Output the [x, y] coordinate of the center of the cell containing the given text.  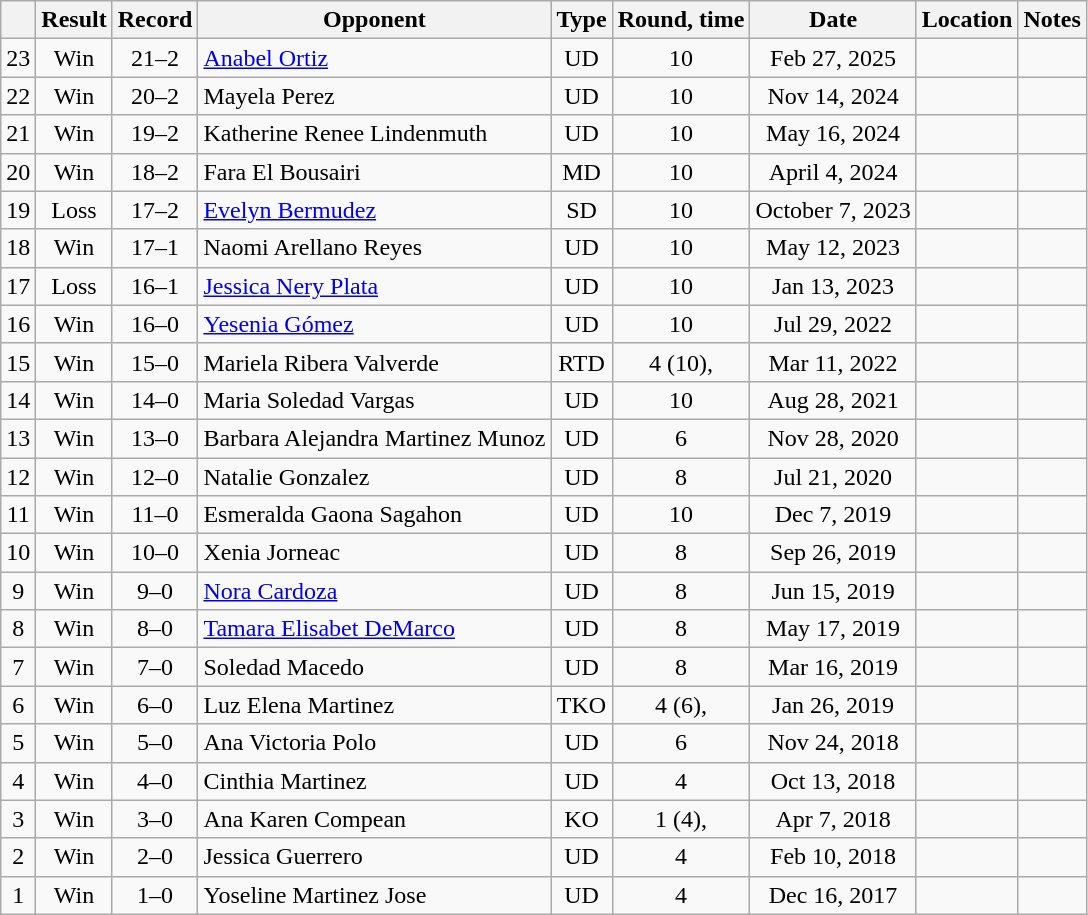
Mayela Perez [374, 96]
21–2 [155, 58]
Aug 28, 2021 [833, 400]
Dec 7, 2019 [833, 515]
Jan 26, 2019 [833, 705]
TKO [582, 705]
13 [18, 438]
Mariela Ribera Valverde [374, 362]
Evelyn Bermudez [374, 210]
20–2 [155, 96]
6–0 [155, 705]
7–0 [155, 667]
Mar 11, 2022 [833, 362]
RTD [582, 362]
13–0 [155, 438]
Fara El Bousairi [374, 172]
Nov 24, 2018 [833, 743]
Luz Elena Martinez [374, 705]
Feb 10, 2018 [833, 857]
4 (10), [681, 362]
MD [582, 172]
23 [18, 58]
5 [18, 743]
22 [18, 96]
9–0 [155, 591]
9 [18, 591]
8–0 [155, 629]
Round, time [681, 20]
Sep 26, 2019 [833, 553]
Yoseline Martinez Jose [374, 895]
7 [18, 667]
11–0 [155, 515]
Nora Cardoza [374, 591]
Cinthia Martinez [374, 781]
16–1 [155, 286]
KO [582, 819]
12 [18, 477]
Nov 14, 2024 [833, 96]
Tamara Elisabet DeMarco [374, 629]
2–0 [155, 857]
Soledad Macedo [374, 667]
May 12, 2023 [833, 248]
Mar 16, 2019 [833, 667]
SD [582, 210]
October 7, 2023 [833, 210]
4–0 [155, 781]
20 [18, 172]
May 16, 2024 [833, 134]
16 [18, 324]
Type [582, 20]
Ana Victoria Polo [374, 743]
1–0 [155, 895]
5–0 [155, 743]
Jessica Guerrero [374, 857]
17 [18, 286]
Nov 28, 2020 [833, 438]
Jessica Nery Plata [374, 286]
Jun 15, 2019 [833, 591]
12–0 [155, 477]
16–0 [155, 324]
Natalie Gonzalez [374, 477]
Jul 21, 2020 [833, 477]
April 4, 2024 [833, 172]
Apr 7, 2018 [833, 819]
Maria Soledad Vargas [374, 400]
Barbara Alejandra Martinez Munoz [374, 438]
May 17, 2019 [833, 629]
18–2 [155, 172]
Katherine Renee Lindenmuth [374, 134]
Jul 29, 2022 [833, 324]
15–0 [155, 362]
3 [18, 819]
Date [833, 20]
Anabel Ortiz [374, 58]
18 [18, 248]
14–0 [155, 400]
Oct 13, 2018 [833, 781]
1 [18, 895]
Feb 27, 2025 [833, 58]
Jan 13, 2023 [833, 286]
19–2 [155, 134]
Result [74, 20]
4 (6), [681, 705]
1 (4), [681, 819]
19 [18, 210]
Location [967, 20]
Xenia Jorneac [374, 553]
11 [18, 515]
Ana Karen Compean [374, 819]
17–1 [155, 248]
Record [155, 20]
2 [18, 857]
Dec 16, 2017 [833, 895]
10–0 [155, 553]
Yesenia Gómez [374, 324]
17–2 [155, 210]
Notes [1052, 20]
3–0 [155, 819]
Esmeralda Gaona Sagahon [374, 515]
15 [18, 362]
21 [18, 134]
Opponent [374, 20]
Naomi Arellano Reyes [374, 248]
14 [18, 400]
